From the cell containing the given text, extract its center point as (x, y) coordinate. 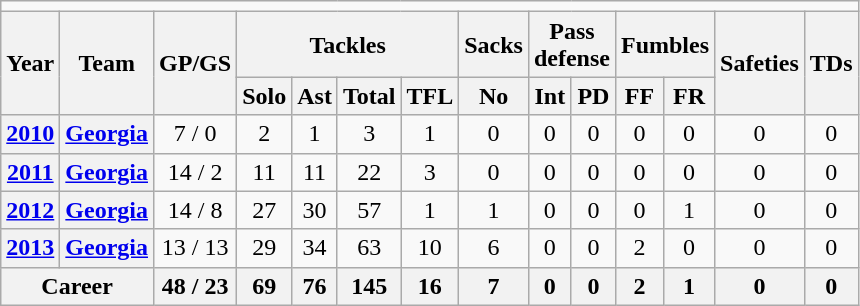
Total (369, 96)
No (494, 96)
Solo (264, 96)
16 (430, 286)
6 (494, 248)
10 (430, 248)
30 (315, 210)
Year (30, 64)
14 / 8 (196, 210)
57 (369, 210)
Career (78, 286)
14 / 2 (196, 172)
Ast (315, 96)
TDs (831, 64)
Pass defense (572, 44)
34 (315, 248)
13 / 13 (196, 248)
7 / 0 (196, 134)
2011 (30, 172)
76 (315, 286)
29 (264, 248)
TFL (430, 96)
48 / 23 (196, 286)
FR (688, 96)
2012 (30, 210)
PD (593, 96)
2010 (30, 134)
27 (264, 210)
FF (639, 96)
2013 (30, 248)
GP/GS (196, 64)
Int (550, 96)
Team (107, 64)
22 (369, 172)
Sacks (494, 44)
Fumbles (664, 44)
7 (494, 286)
69 (264, 286)
Tackles (348, 44)
63 (369, 248)
145 (369, 286)
Safeties (760, 64)
